Determine the [x, y] coordinate at the center of the cell enclosing the given text.  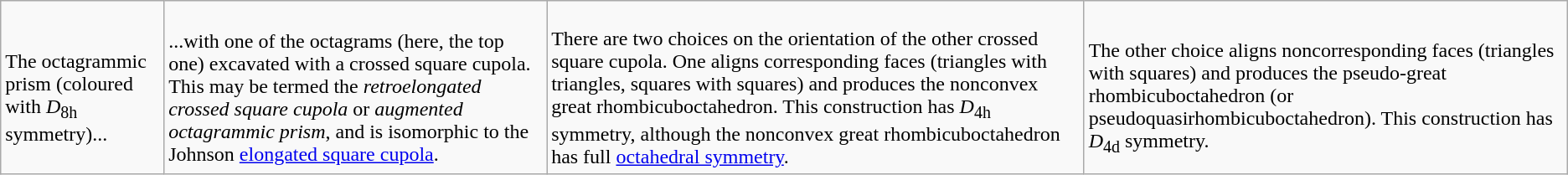
The octagrammic prism (coloured with D8h symmetry)... [82, 87]
